Extract the (X, Y) coordinate from the center of the cell holding the provided text.  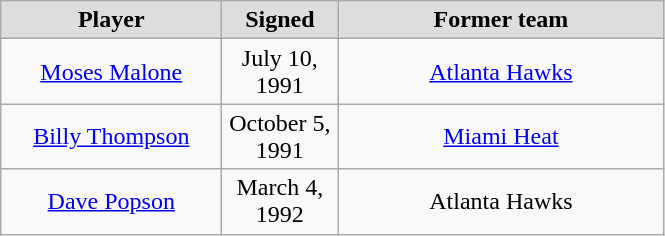
Moses Malone (112, 72)
October 5, 1991 (280, 136)
Billy Thompson (112, 136)
Player (112, 20)
July 10, 1991 (280, 72)
Miami Heat (501, 136)
Signed (280, 20)
Former team (501, 20)
March 4, 1992 (280, 202)
Dave Popson (112, 202)
